Return the [x, y] coordinate for the center point of the cell that contains the specified text.  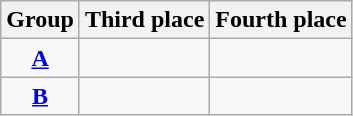
A [40, 58]
Third place [144, 20]
Fourth place [281, 20]
Group [40, 20]
B [40, 96]
